Return (x, y) of the center of cell containing provided text 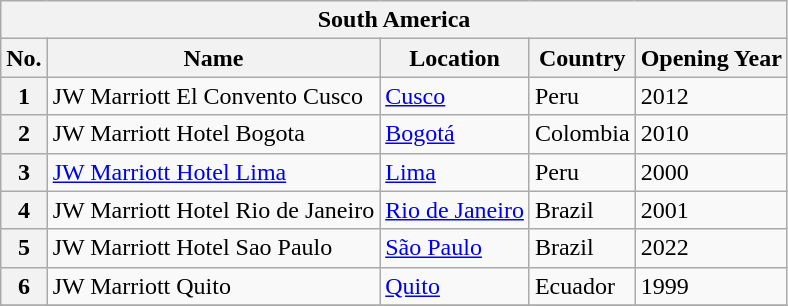
Rio de Janeiro (455, 210)
JW Marriott Quito (214, 286)
Name (214, 58)
Ecuador (582, 286)
5 (24, 248)
2001 (711, 210)
JW Marriott Hotel Lima (214, 172)
Lima (455, 172)
Country (582, 58)
JW Marriott Hotel Rio de Janeiro (214, 210)
No. (24, 58)
Quito (455, 286)
Colombia (582, 134)
2022 (711, 248)
6 (24, 286)
2 (24, 134)
Location (455, 58)
JW Marriott El Convento Cusco (214, 96)
4 (24, 210)
3 (24, 172)
2012 (711, 96)
JW Marriott Hotel Bogota (214, 134)
1 (24, 96)
2000 (711, 172)
2010 (711, 134)
Cusco (455, 96)
JW Marriott Hotel Sao Paulo (214, 248)
1999 (711, 286)
South America (394, 20)
São Paulo (455, 248)
Bogotá (455, 134)
Opening Year (711, 58)
